Return the (x, y) coordinate for the center point of the cell that contains the specified text.  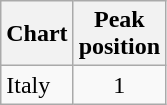
Peakposition (119, 34)
Chart (37, 34)
Italy (37, 85)
1 (119, 85)
